Identify which cell holds the provided text, then report its [x, y] central coordinate. 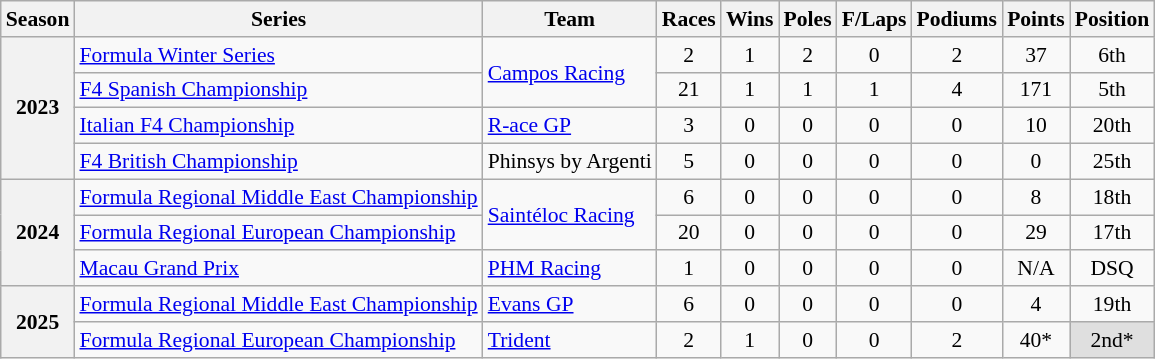
Series [278, 19]
Formula Winter Series [278, 55]
171 [1036, 90]
DSQ [1112, 269]
R-ace GP [570, 126]
2nd* [1112, 340]
2024 [38, 232]
20 [689, 233]
5 [689, 162]
Podiums [958, 19]
10 [1036, 126]
Phinsys by Argenti [570, 162]
Poles [808, 19]
2025 [38, 322]
F4 Spanish Championship [278, 90]
N/A [1036, 269]
Trident [570, 340]
21 [689, 90]
Season [38, 19]
18th [1112, 197]
F/Laps [874, 19]
25th [1112, 162]
8 [1036, 197]
Position [1112, 19]
Campos Racing [570, 72]
Macau Grand Prix [278, 269]
6th [1112, 55]
17th [1112, 233]
Races [689, 19]
Wins [750, 19]
19th [1112, 304]
Saintéloc Racing [570, 214]
PHM Racing [570, 269]
2023 [38, 108]
Team [570, 19]
5th [1112, 90]
20th [1112, 126]
40* [1036, 340]
3 [689, 126]
F4 British Championship [278, 162]
Points [1036, 19]
Evans GP [570, 304]
37 [1036, 55]
Italian F4 Championship [278, 126]
29 [1036, 233]
